Output the (X, Y) coordinate of the center of the cell containing the given text.  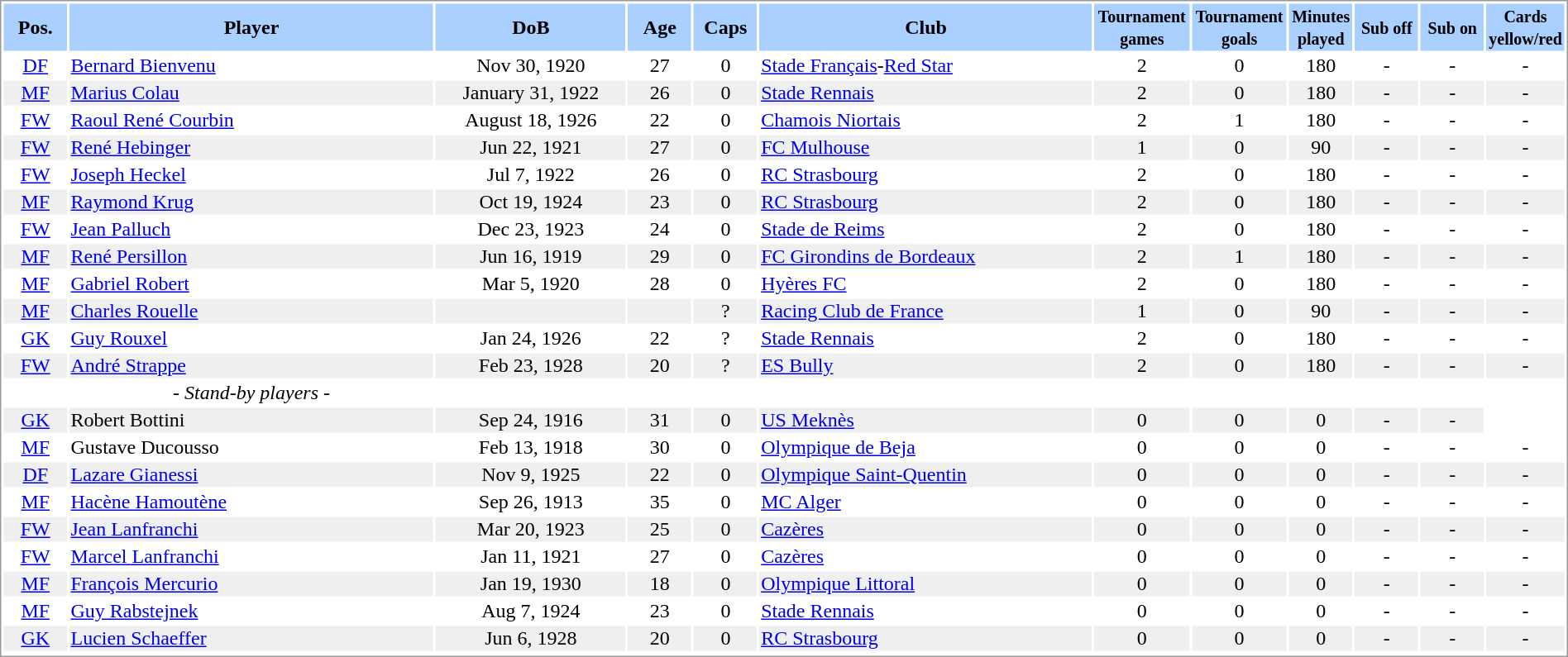
MC Alger (926, 502)
Joseph Heckel (251, 174)
Hyères FC (926, 283)
Minutesplayed (1322, 26)
Jan 19, 1930 (531, 584)
Lucien Schaeffer (251, 639)
Raoul René Courbin (251, 120)
Stade Français-Red Star (926, 65)
François Mercurio (251, 584)
Sep 24, 1916 (531, 421)
Nov 9, 1925 (531, 475)
Jean Palluch (251, 229)
35 (660, 502)
Sep 26, 1913 (531, 502)
Oct 19, 1924 (531, 202)
Jun 16, 1919 (531, 257)
Lazare Gianessi (251, 475)
FC Mulhouse (926, 148)
Robert Bottini (251, 421)
Caps (726, 26)
Club (926, 26)
Jan 11, 1921 (531, 556)
Jan 24, 1926 (531, 338)
Guy Rouxel (251, 338)
Olympique Littoral (926, 584)
Marius Colau (251, 93)
28 (660, 283)
Nov 30, 1920 (531, 65)
Mar 5, 1920 (531, 283)
Tournamentgoals (1239, 26)
Gustave Ducousso (251, 447)
18 (660, 584)
FC Girondins de Bordeaux (926, 257)
Mar 20, 1923 (531, 530)
Feb 13, 1918 (531, 447)
24 (660, 229)
August 18, 1926 (531, 120)
Gabriel Robert (251, 283)
January 31, 1922 (531, 93)
Charles Rouelle (251, 312)
René Hebinger (251, 148)
Dec 23, 1923 (531, 229)
Jul 7, 1922 (531, 174)
Stade de Reims (926, 229)
Pos. (35, 26)
ES Bully (926, 366)
Olympique de Beja (926, 447)
US Meknès (926, 421)
31 (660, 421)
Tournamentgames (1141, 26)
Chamois Niortais (926, 120)
25 (660, 530)
Feb 23, 1928 (531, 366)
Jun 22, 1921 (531, 148)
Player (251, 26)
Jean Lanfranchi (251, 530)
Sub on (1452, 26)
30 (660, 447)
Jun 6, 1928 (531, 639)
Olympique Saint-Quentin (926, 475)
André Strappe (251, 366)
Sub off (1386, 26)
Racing Club de France (926, 312)
Aug 7, 1924 (531, 611)
Guy Rabstejnek (251, 611)
29 (660, 257)
Age (660, 26)
Marcel Lanfranchi (251, 556)
Bernard Bienvenu (251, 65)
DoB (531, 26)
Cardsyellow/red (1526, 26)
Raymond Krug (251, 202)
- Stand-by players - (251, 393)
René Persillon (251, 257)
Hacène Hamoutène (251, 502)
